Provide the [X, Y] coordinate of the cell's center where the given text is located.  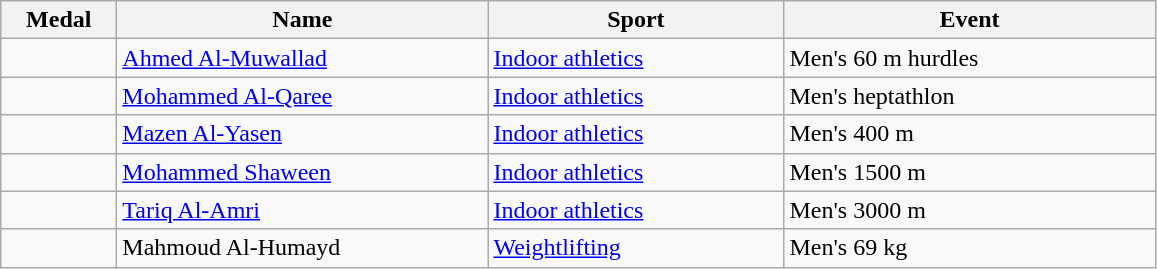
Medal [59, 20]
Mohammed Al-Qaree [302, 96]
Ahmed Al-Muwallad [302, 58]
Mazen Al-Yasen [302, 134]
Weightlifting [636, 248]
Mohammed Shaween [302, 172]
Tariq Al-Amri [302, 210]
Men's 60 m hurdles [970, 58]
Sport [636, 20]
Event [970, 20]
Men's heptathlon [970, 96]
Men's 400 m [970, 134]
Men's 1500 m [970, 172]
Men's 3000 m [970, 210]
Mahmoud Al-Humayd [302, 248]
Name [302, 20]
Men's 69 kg [970, 248]
